Scan for the cell matching the given text and deliver its [X, Y] coordinate at center. 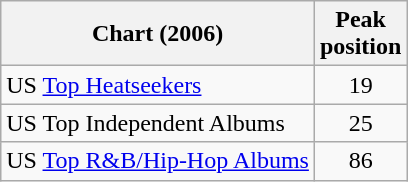
Chart (2006) [158, 34]
US Top R&B/Hip-Hop Albums [158, 161]
19 [360, 85]
US Top Independent Albums [158, 123]
86 [360, 161]
Peakposition [360, 34]
25 [360, 123]
US Top Heatseekers [158, 85]
